Search for the cell housing the specified text and yield its (x, y) center coordinate. 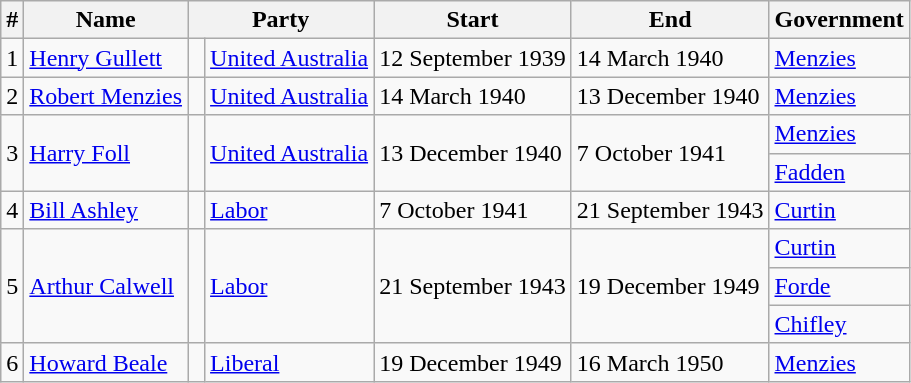
5 (12, 286)
2 (12, 96)
Party (281, 20)
Henry Gullett (106, 58)
Bill Ashley (106, 210)
Start (473, 20)
Harry Foll (106, 153)
16 March 1950 (670, 362)
Chifley (839, 324)
# (12, 20)
Forde (839, 286)
Government (839, 20)
Howard Beale (106, 362)
End (670, 20)
Fadden (839, 172)
Name (106, 20)
1 (12, 58)
Liberal (290, 362)
4 (12, 210)
12 September 1939 (473, 58)
3 (12, 153)
6 (12, 362)
Robert Menzies (106, 96)
Arthur Calwell (106, 286)
